Locate the cell with the specified text and output its (x, y) center coordinate. 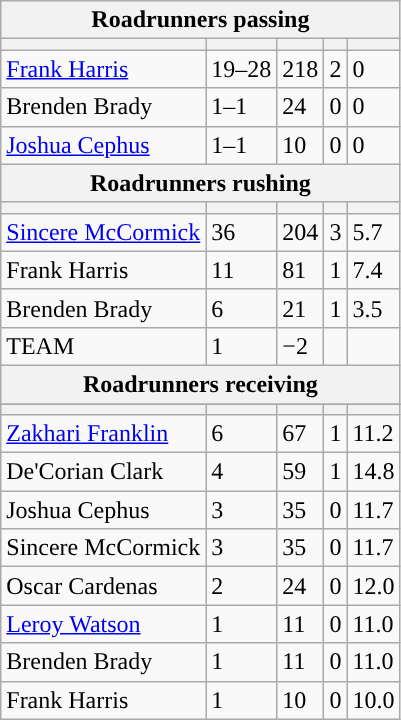
59 (300, 472)
Leroy Watson (104, 624)
11.2 (374, 434)
−2 (300, 346)
4 (242, 472)
19–28 (242, 69)
12.0 (374, 586)
Roadrunners passing (200, 20)
10.0 (374, 700)
5.7 (374, 232)
3.5 (374, 308)
81 (300, 270)
De'Corian Clark (104, 472)
36 (242, 232)
204 (300, 232)
Oscar Cardenas (104, 586)
21 (300, 308)
7.4 (374, 270)
218 (300, 69)
67 (300, 434)
Roadrunners receiving (200, 384)
14.8 (374, 472)
TEAM (104, 346)
Roadrunners rushing (200, 183)
Zakhari Franklin (104, 434)
